Determine the (X, Y) coordinate at the center of the cell enclosing the given text.  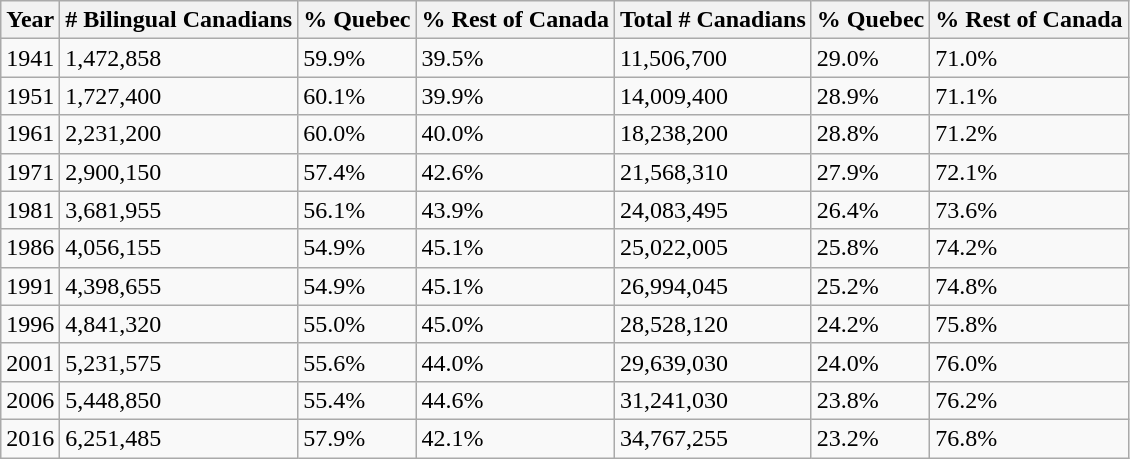
1961 (30, 134)
34,767,255 (712, 438)
1986 (30, 248)
44.0% (515, 362)
57.9% (357, 438)
28.8% (870, 134)
60.0% (357, 134)
45.0% (515, 324)
2001 (30, 362)
39.5% (515, 58)
2016 (30, 438)
Total # Canadians (712, 20)
1996 (30, 324)
71.0% (1029, 58)
43.9% (515, 210)
1951 (30, 96)
27.9% (870, 172)
1941 (30, 58)
24.0% (870, 362)
6,251,485 (179, 438)
76.8% (1029, 438)
4,398,655 (179, 286)
5,448,850 (179, 400)
23.8% (870, 400)
71.2% (1029, 134)
1981 (30, 210)
44.6% (515, 400)
28.9% (870, 96)
55.0% (357, 324)
23.2% (870, 438)
56.1% (357, 210)
73.6% (1029, 210)
76.2% (1029, 400)
3,681,955 (179, 210)
25.2% (870, 286)
72.1% (1029, 172)
1,727,400 (179, 96)
5,231,575 (179, 362)
29.0% (870, 58)
28,528,120 (712, 324)
42.6% (515, 172)
74.8% (1029, 286)
11,506,700 (712, 58)
26,994,045 (712, 286)
60.1% (357, 96)
Year (30, 20)
74.2% (1029, 248)
2,231,200 (179, 134)
2,900,150 (179, 172)
18,238,200 (712, 134)
24,083,495 (712, 210)
42.1% (515, 438)
57.4% (357, 172)
24.2% (870, 324)
1991 (30, 286)
29,639,030 (712, 362)
71.1% (1029, 96)
2006 (30, 400)
4,841,320 (179, 324)
# Bilingual Canadians (179, 20)
25,022,005 (712, 248)
1,472,858 (179, 58)
31,241,030 (712, 400)
26.4% (870, 210)
25.8% (870, 248)
40.0% (515, 134)
55.4% (357, 400)
76.0% (1029, 362)
21,568,310 (712, 172)
59.9% (357, 58)
75.8% (1029, 324)
4,056,155 (179, 248)
1971 (30, 172)
39.9% (515, 96)
55.6% (357, 362)
14,009,400 (712, 96)
